Extract the (x, y) coordinate from the center of the cell holding the provided text.  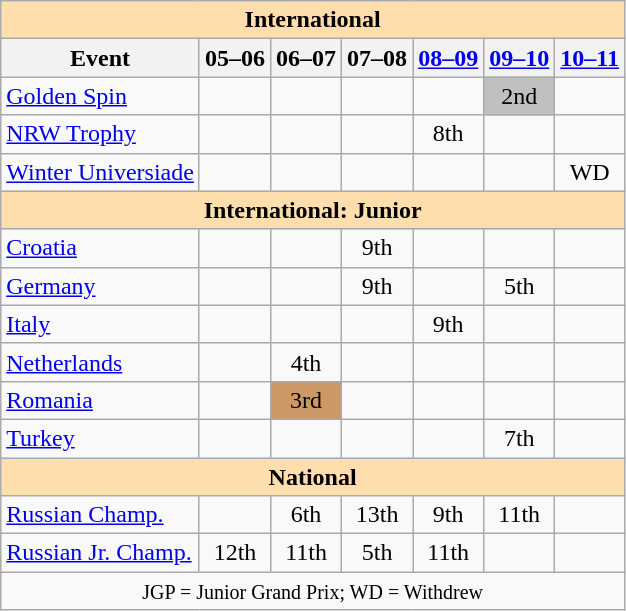
International (313, 20)
Winter Universiade (100, 172)
Russian Jr. Champ. (100, 553)
06–07 (306, 58)
Turkey (100, 438)
NRW Trophy (100, 134)
Croatia (100, 248)
JGP = Junior Grand Prix; WD = Withdrew (313, 591)
07–08 (378, 58)
Golden Spin (100, 96)
Russian Champ. (100, 515)
05–06 (234, 58)
Event (100, 58)
Germany (100, 286)
12th (234, 553)
National (313, 477)
13th (378, 515)
6th (306, 515)
3rd (306, 400)
7th (520, 438)
4th (306, 362)
WD (590, 172)
2nd (520, 96)
09–10 (520, 58)
08–09 (448, 58)
10–11 (590, 58)
International: Junior (313, 210)
Italy (100, 324)
Romania (100, 400)
8th (448, 134)
Netherlands (100, 362)
